Determine the [x, y] coordinate at the center of the cell enclosing the given text.  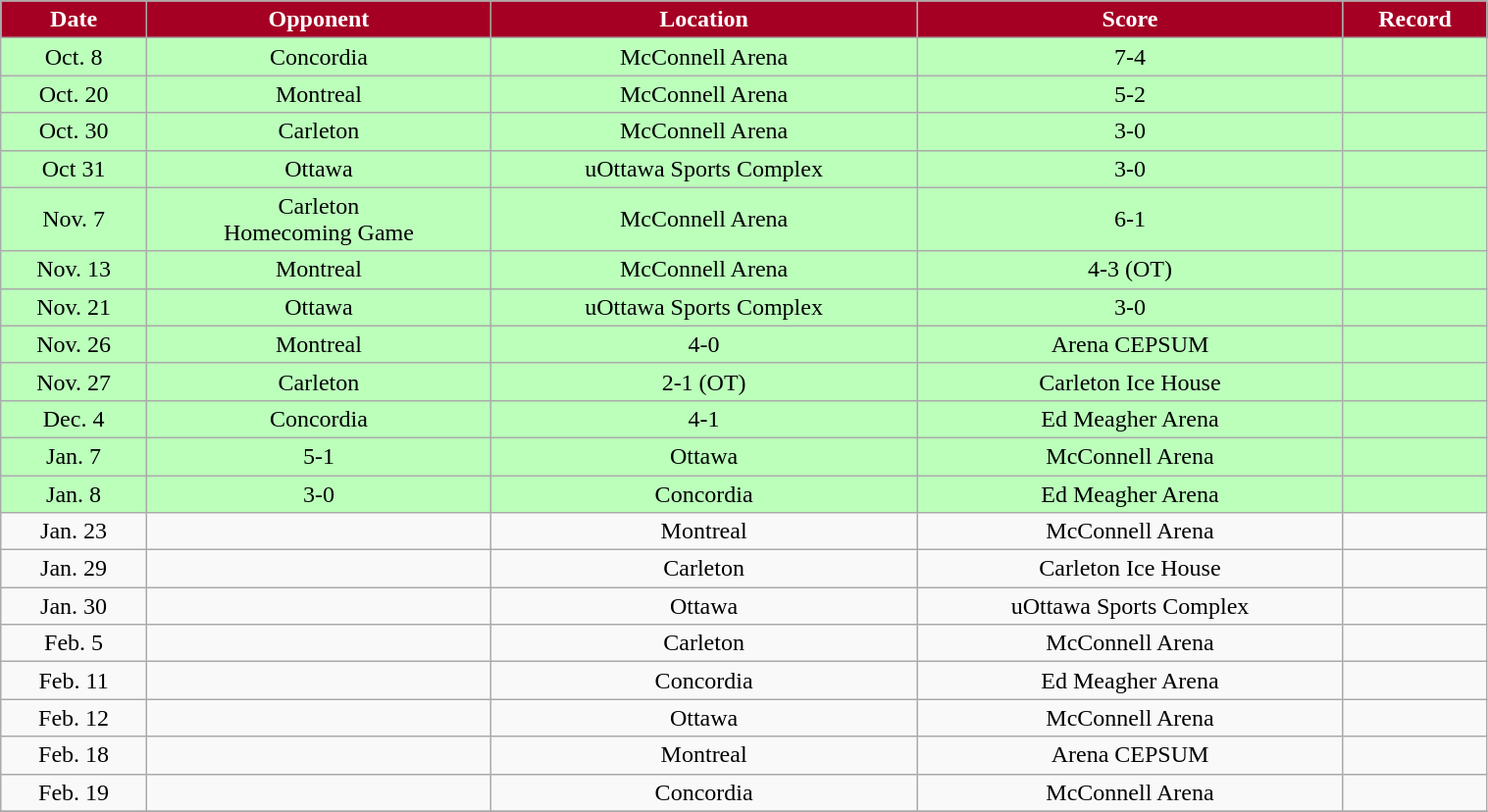
7-4 [1130, 57]
Nov. 7 [75, 220]
Jan. 29 [75, 569]
Oct 31 [75, 169]
CarletonHomecoming Game [318, 220]
Oct. 8 [75, 57]
5-1 [318, 456]
Jan. 8 [75, 493]
Jan. 7 [75, 456]
Nov. 27 [75, 381]
Record [1414, 20]
5-2 [1130, 94]
Feb. 18 [75, 755]
Nov. 13 [75, 270]
2-1 (OT) [703, 381]
Dec. 4 [75, 419]
Feb. 12 [75, 718]
Feb. 11 [75, 681]
Oct. 30 [75, 131]
Date [75, 20]
Jan. 30 [75, 606]
Location [703, 20]
Oct. 20 [75, 94]
4-3 (OT) [1130, 270]
Opponent [318, 20]
6-1 [1130, 220]
Jan. 23 [75, 532]
Score [1130, 20]
Nov. 21 [75, 307]
Nov. 26 [75, 344]
4-0 [703, 344]
4-1 [703, 419]
Feb. 19 [75, 792]
Feb. 5 [75, 643]
